Output the (X, Y) coordinate of the center of the cell containing the given text.  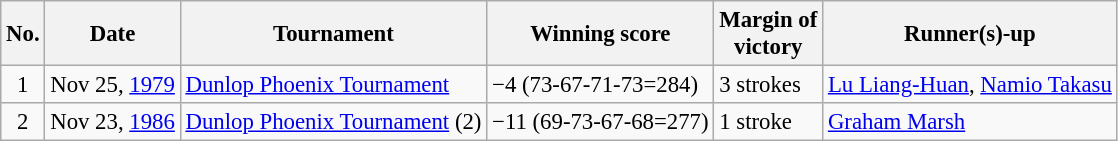
Graham Marsh (970, 122)
Runner(s)-up (970, 34)
Margin ofvictory (768, 34)
1 (23, 85)
−11 (69-73-67-68=277) (600, 122)
Nov 23, 1986 (112, 122)
No. (23, 34)
−4 (73-67-71-73=284) (600, 85)
Dunlop Phoenix Tournament (334, 85)
Date (112, 34)
2 (23, 122)
3 strokes (768, 85)
Winning score (600, 34)
1 stroke (768, 122)
Tournament (334, 34)
Dunlop Phoenix Tournament (2) (334, 122)
Nov 25, 1979 (112, 85)
Lu Liang-Huan, Namio Takasu (970, 85)
